Output the (x, y) coordinate of the center of the cell containing the given text.  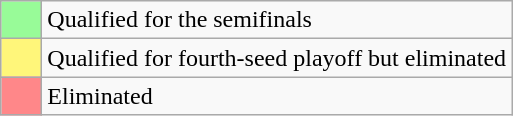
Qualified for the semifinals (277, 20)
Eliminated (277, 96)
Qualified for fourth-seed playoff but eliminated (277, 58)
